Identify which cell holds the provided text, then report its [X, Y] central coordinate. 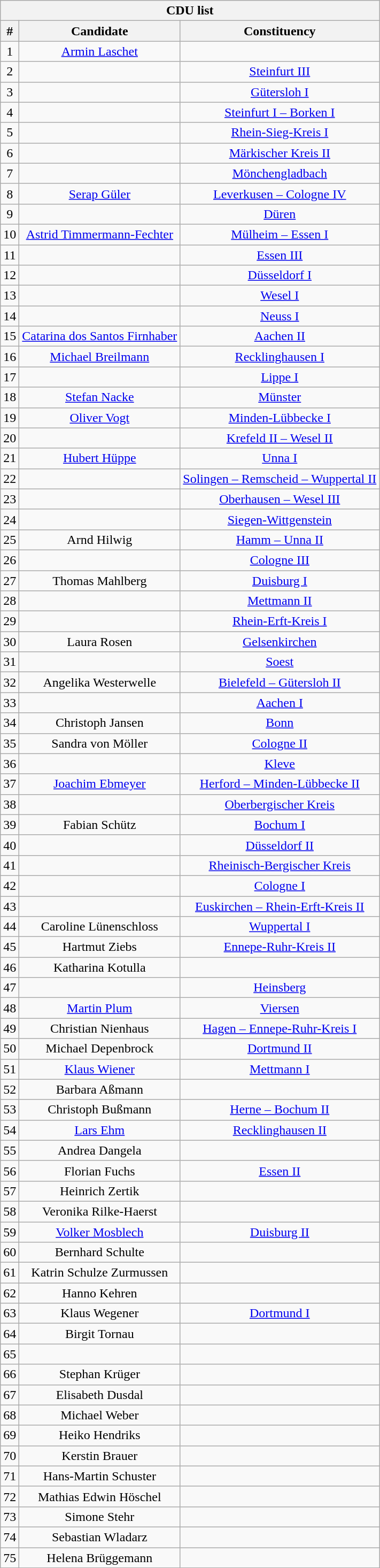
33 [10, 703]
17 [10, 377]
2 [10, 72]
65 [10, 1354]
9 [10, 214]
Bochum I [280, 825]
Hanno Kehren [99, 1293]
Heiko Hendriks [99, 1435]
8 [10, 194]
Recklinghausen I [280, 357]
Michael Weber [99, 1415]
75 [10, 1558]
50 [10, 1049]
27 [10, 580]
5 [10, 133]
Hartmut Ziebs [99, 947]
Klaus Wegener [99, 1313]
Gütersloh I [280, 92]
57 [10, 1191]
Wuppertal I [280, 927]
Rheinisch-Bergischer Kreis [280, 865]
71 [10, 1476]
Bielefeld – Gütersloh II [280, 682]
Katrin Schulze Zurmussen [99, 1273]
Krefeld II – Wesel II [280, 438]
Neuss I [280, 316]
59 [10, 1232]
73 [10, 1517]
34 [10, 723]
11 [10, 255]
Herford – Minden-Lübbecke II [280, 784]
Cologne III [280, 560]
6 [10, 153]
63 [10, 1313]
CDU list [190, 11]
16 [10, 357]
Lars Ehm [99, 1130]
Rhein-Sieg-Kreis I [280, 133]
Klaus Wiener [99, 1069]
Arnd Hilwig [99, 540]
Herne – Bochum II [280, 1110]
64 [10, 1334]
70 [10, 1456]
47 [10, 988]
56 [10, 1171]
Heinrich Zertik [99, 1191]
Veronika Rilke-Haerst [99, 1211]
1 [10, 51]
Astrid Timmermann-Fechter [99, 234]
Christian Nienhaus [99, 1028]
3 [10, 92]
Siegen-Wittgenstein [280, 519]
Candidate [99, 31]
48 [10, 1008]
Gelsenkirchen [280, 642]
Joachim Ebmeyer [99, 784]
Kerstin Brauer [99, 1456]
Stefan Nacke [99, 397]
Stephan Krüger [99, 1374]
51 [10, 1069]
18 [10, 397]
# [10, 31]
45 [10, 947]
Soest [280, 662]
Constituency [280, 31]
Düren [280, 214]
53 [10, 1110]
Kleve [280, 764]
69 [10, 1435]
Essen II [280, 1171]
26 [10, 560]
Dortmund II [280, 1049]
Thomas Mahlberg [99, 580]
25 [10, 540]
Caroline Lünenschloss [99, 927]
46 [10, 967]
61 [10, 1273]
Mülheim – Essen I [280, 234]
55 [10, 1150]
Michael Breilmann [99, 357]
30 [10, 642]
Oliver Vogt [99, 418]
Rhein-Erft-Kreis I [280, 621]
Mathias Edwin Höschel [99, 1496]
23 [10, 499]
37 [10, 784]
24 [10, 519]
19 [10, 418]
Cologne II [280, 743]
28 [10, 601]
Düsseldorf I [280, 275]
Hagen – Ennepe-Ruhr-Kreis I [280, 1028]
4 [10, 112]
67 [10, 1395]
Florian Fuchs [99, 1171]
Recklinghausen II [280, 1130]
Laura Rosen [99, 642]
40 [10, 845]
Steinfurt I – Borken I [280, 112]
38 [10, 804]
Elisabeth Dusdal [99, 1395]
Sebastian Wladarz [99, 1537]
15 [10, 336]
Birgit Tornau [99, 1334]
Bonn [280, 723]
Viersen [280, 1008]
Michael Depenbrock [99, 1049]
Hubert Hüppe [99, 458]
Catarina dos Santos Firnhaber [99, 336]
43 [10, 906]
42 [10, 886]
Wesel I [280, 296]
Fabian Schütz [99, 825]
Sandra von Möller [99, 743]
Mönchengladbach [280, 173]
14 [10, 316]
41 [10, 865]
Cologne I [280, 886]
Steinfurt III [280, 72]
Mettmann I [280, 1069]
Christoph Bußmann [99, 1110]
Oberbergischer Kreis [280, 804]
Dortmund I [280, 1313]
Helena Brüggemann [99, 1558]
49 [10, 1028]
Hamm – Unna II [280, 540]
Euskirchen – Rhein-Erft-Kreis II [280, 906]
Leverkusen – Cologne IV [280, 194]
Angelika Westerwelle [99, 682]
Simone Stehr [99, 1517]
12 [10, 275]
36 [10, 764]
Martin Plum [99, 1008]
Armin Laschet [99, 51]
58 [10, 1211]
72 [10, 1496]
21 [10, 458]
52 [10, 1089]
35 [10, 743]
68 [10, 1415]
Serap Güler [99, 194]
Hans-Martin Schuster [99, 1476]
Katharina Kotulla [99, 967]
10 [10, 234]
Mettmann II [280, 601]
Aachen II [280, 336]
Solingen – Remscheid – Wuppertal II [280, 479]
Minden-Lübbecke I [280, 418]
31 [10, 662]
62 [10, 1293]
20 [10, 438]
Münster [280, 397]
22 [10, 479]
Duisburg II [280, 1232]
74 [10, 1537]
Aachen I [280, 703]
Oberhausen – Wesel III [280, 499]
Bernhard Schulte [99, 1252]
32 [10, 682]
Barbara Aßmann [99, 1089]
29 [10, 621]
Heinsberg [280, 988]
Ennepe-Ruhr-Kreis II [280, 947]
Essen III [280, 255]
66 [10, 1374]
13 [10, 296]
Christoph Jansen [99, 723]
60 [10, 1252]
Duisburg I [280, 580]
Unna I [280, 458]
Märkischer Kreis II [280, 153]
44 [10, 927]
39 [10, 825]
Andrea Dangela [99, 1150]
Düsseldorf II [280, 845]
54 [10, 1130]
Volker Mosblech [99, 1232]
Lippe I [280, 377]
7 [10, 173]
